Output the [X, Y] coordinate of the center of the cell containing the given text.  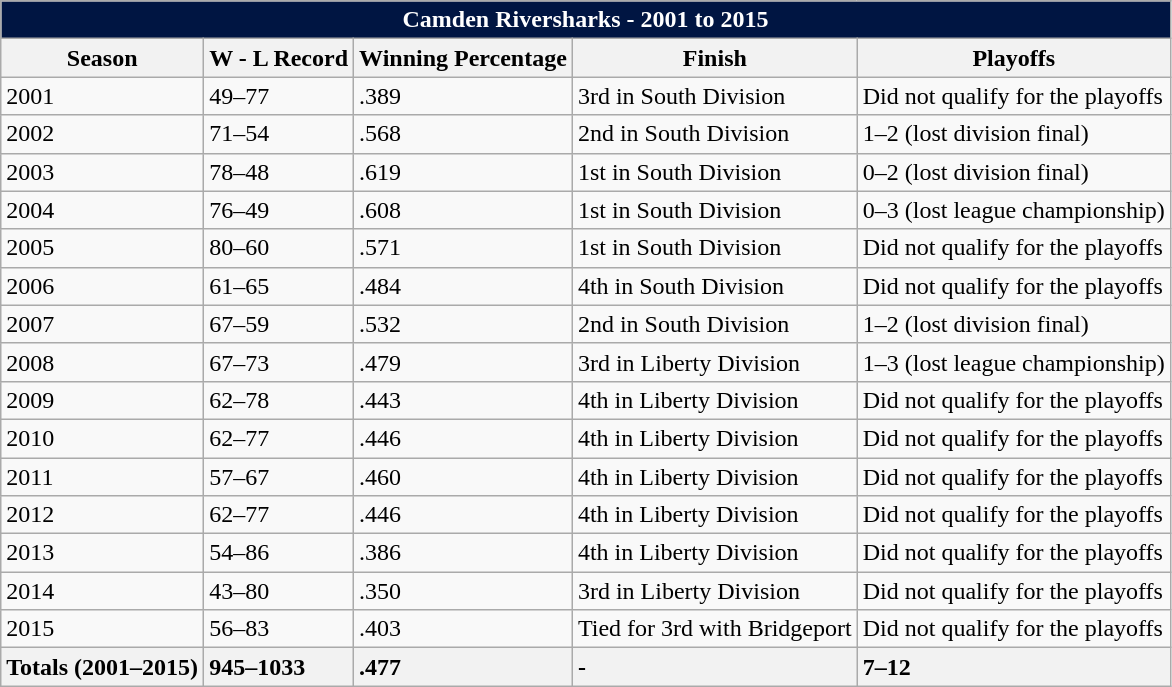
49–77 [279, 96]
1–3 (lost league championship) [1014, 362]
2004 [102, 210]
.443 [464, 400]
78–48 [279, 172]
67–73 [279, 362]
Winning Percentage [464, 58]
.571 [464, 248]
80–60 [279, 248]
4th in South Division [714, 286]
2014 [102, 591]
54–86 [279, 553]
.568 [464, 134]
.403 [464, 629]
2015 [102, 629]
2012 [102, 515]
76–49 [279, 210]
61–65 [279, 286]
.477 [464, 667]
.386 [464, 553]
0–3 (lost league championship) [1014, 210]
.532 [464, 324]
43–80 [279, 591]
.484 [464, 286]
.350 [464, 591]
Season [102, 58]
W - L Record [279, 58]
.608 [464, 210]
67–59 [279, 324]
- [714, 667]
Totals (2001–2015) [102, 667]
57–67 [279, 477]
0–2 (lost division final) [1014, 172]
2005 [102, 248]
Finish [714, 58]
945–1033 [279, 667]
2001 [102, 96]
Tied for 3rd with Bridgeport [714, 629]
.460 [464, 477]
2007 [102, 324]
56–83 [279, 629]
2013 [102, 553]
62–78 [279, 400]
Camden Riversharks - 2001 to 2015 [586, 20]
.389 [464, 96]
3rd in South Division [714, 96]
.479 [464, 362]
2003 [102, 172]
2010 [102, 438]
71–54 [279, 134]
2009 [102, 400]
2006 [102, 286]
.619 [464, 172]
2008 [102, 362]
Playoffs [1014, 58]
2011 [102, 477]
2002 [102, 134]
7–12 [1014, 667]
